Return the [X, Y] coordinate for the center point of the cell that contains the specified text.  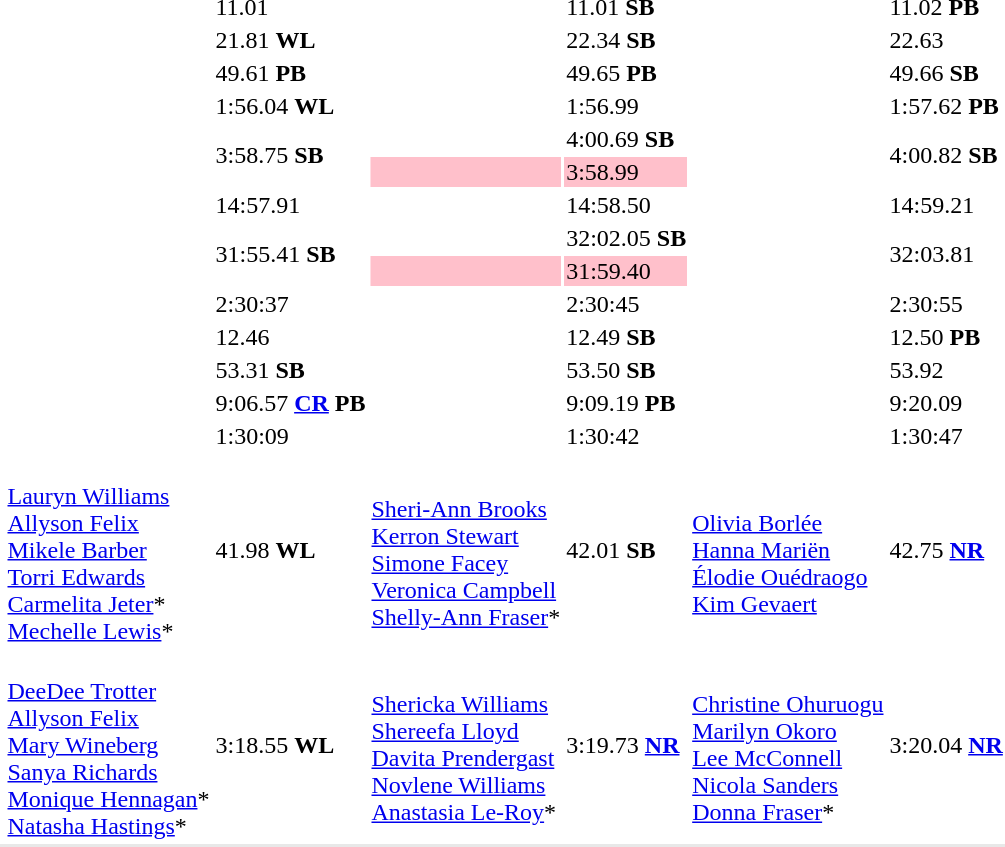
41.98 WL [290, 550]
42.01 SB [626, 550]
53.31 SB [290, 370]
3:20.04 NR [946, 745]
31:59.40 [626, 271]
4:00.82 SB [946, 156]
12.49 SB [626, 337]
1:56.99 [626, 106]
21.81 WL [290, 40]
1:30:42 [626, 436]
12.46 [290, 337]
3:58.99 [626, 172]
1:56.04 WL [290, 106]
4:00.69 SB [626, 139]
9:20.09 [946, 403]
14:57.91 [290, 205]
22.34 SB [626, 40]
1:30:47 [946, 436]
9:06.57 CR PB [290, 403]
42.75 NR [946, 550]
2:30:55 [946, 304]
49.65 PB [626, 73]
49.61 PB [290, 73]
22.63 [946, 40]
Lauryn WilliamsAllyson FelixMikele BarberTorri EdwardsCarmelita Jeter*Mechelle Lewis* [108, 550]
32:02.05 SB [626, 238]
49.66 SB [946, 73]
3:58.75 SB [290, 156]
9:09.19 PB [626, 403]
1:30:09 [290, 436]
12.50 PB [946, 337]
Olivia BorléeHanna MariënÉlodie OuédraogoKim Gevaert [788, 550]
14:58.50 [626, 205]
31:55.41 SB [290, 254]
Shericka WilliamsShereefa LloydDavita PrendergastNovlene WilliamsAnastasia Le-Roy* [466, 745]
2:30:45 [626, 304]
Sheri-Ann BrooksKerron StewartSimone FaceyVeronica CampbellShelly-Ann Fraser* [466, 550]
3:19.73 NR [626, 745]
Christine OhuruoguMarilyn OkoroLee McConnellNicola SandersDonna Fraser* [788, 745]
14:59.21 [946, 205]
53.92 [946, 370]
53.50 SB [626, 370]
2:30:37 [290, 304]
32:03.81 [946, 254]
1:57.62 PB [946, 106]
DeeDee TrotterAllyson FelixMary WinebergSanya RichardsMonique Hennagan*Natasha Hastings* [108, 745]
3:18.55 WL [290, 745]
